Return the (x, y) coordinate for the center point of the cell that contains the specified text.  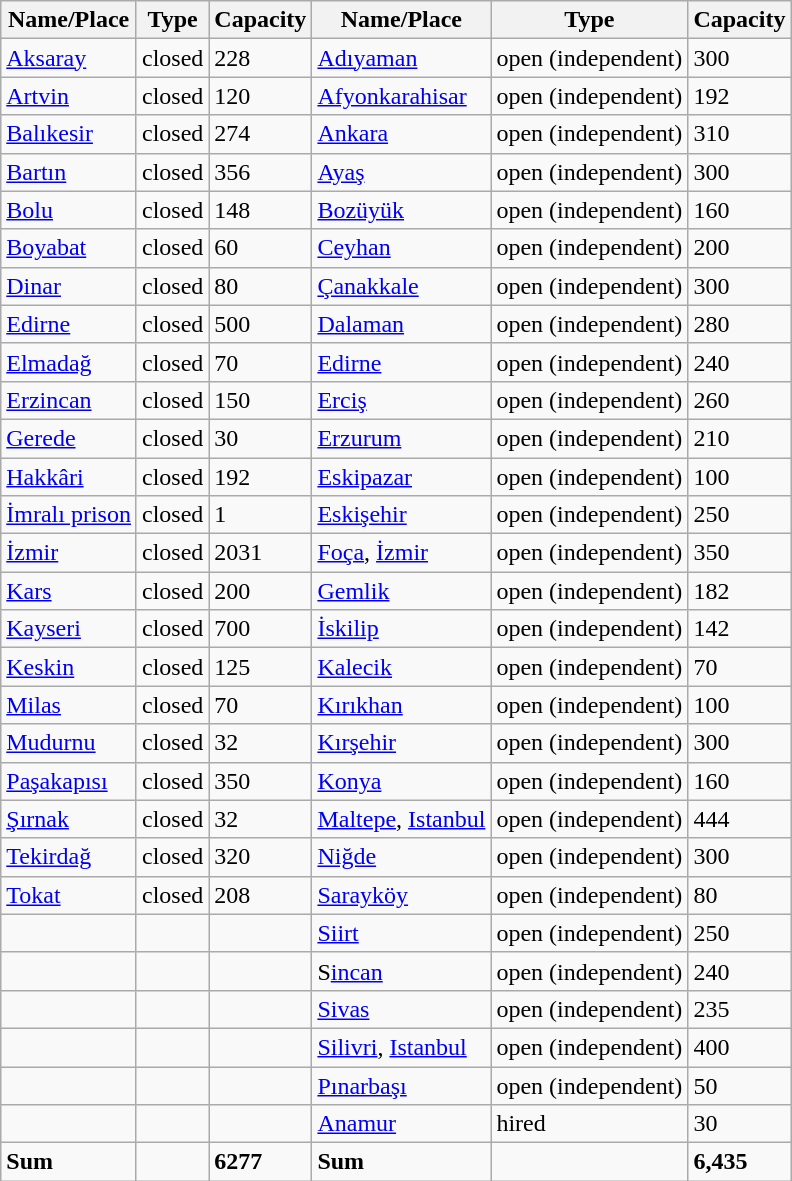
444 (740, 819)
Kars (69, 591)
Balıkesir (69, 134)
Ayaş (402, 172)
Kayseri (69, 629)
Adıyaman (402, 58)
İzmir (69, 553)
Artvin (69, 96)
6277 (260, 1162)
Eskipazar (402, 477)
2031 (260, 553)
Tekirdağ (69, 857)
Maltepe, Istanbul (402, 819)
150 (260, 400)
Afyonkarahisar (402, 96)
Milas (69, 705)
Aksaray (69, 58)
6,435 (740, 1162)
Erciş (402, 400)
Anamur (402, 1124)
Sincan (402, 971)
310 (740, 134)
Ceyhan (402, 248)
Eskişehir (402, 515)
60 (260, 248)
500 (260, 324)
320 (260, 857)
Siirt (402, 933)
Gerede (69, 438)
Erzurum (402, 438)
210 (740, 438)
208 (260, 895)
Dalaman (402, 324)
Paşakapısı (69, 781)
274 (260, 134)
hired (590, 1124)
Dinar (69, 286)
İskilip (402, 629)
Kırıkhan (402, 705)
Bolu (69, 210)
Erzincan (69, 400)
120 (260, 96)
Bartın (69, 172)
Silivri, Istanbul (402, 1047)
Pınarbaşı (402, 1085)
İmralı prison (69, 515)
148 (260, 210)
Boyabat (69, 248)
Mudurnu (69, 743)
Elmadağ (69, 362)
Sarayköy (402, 895)
1 (260, 515)
Kırşehir (402, 743)
Foça, İzmir (402, 553)
356 (260, 172)
Tokat (69, 895)
Gemlik (402, 591)
Hakkâri (69, 477)
Çanakkale (402, 286)
Sivas (402, 1009)
50 (740, 1085)
Kalecik (402, 667)
Bozüyük (402, 210)
235 (740, 1009)
Niğde (402, 857)
142 (740, 629)
260 (740, 400)
Konya (402, 781)
Keskin (69, 667)
700 (260, 629)
125 (260, 667)
Şırnak (69, 819)
280 (740, 324)
182 (740, 591)
Ankara (402, 134)
400 (740, 1047)
228 (260, 58)
